Search for the cell housing the specified text and yield its (X, Y) center coordinate. 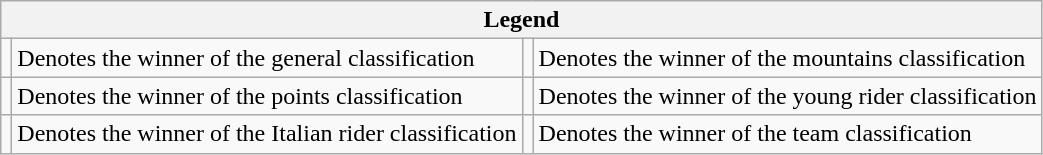
Legend (522, 20)
Denotes the winner of the team classification (788, 134)
Denotes the winner of the Italian rider classification (267, 134)
Denotes the winner of the young rider classification (788, 96)
Denotes the winner of the general classification (267, 58)
Denotes the winner of the mountains classification (788, 58)
Denotes the winner of the points classification (267, 96)
